Provide the [X, Y] coordinate of the cell's center where the given text is located.  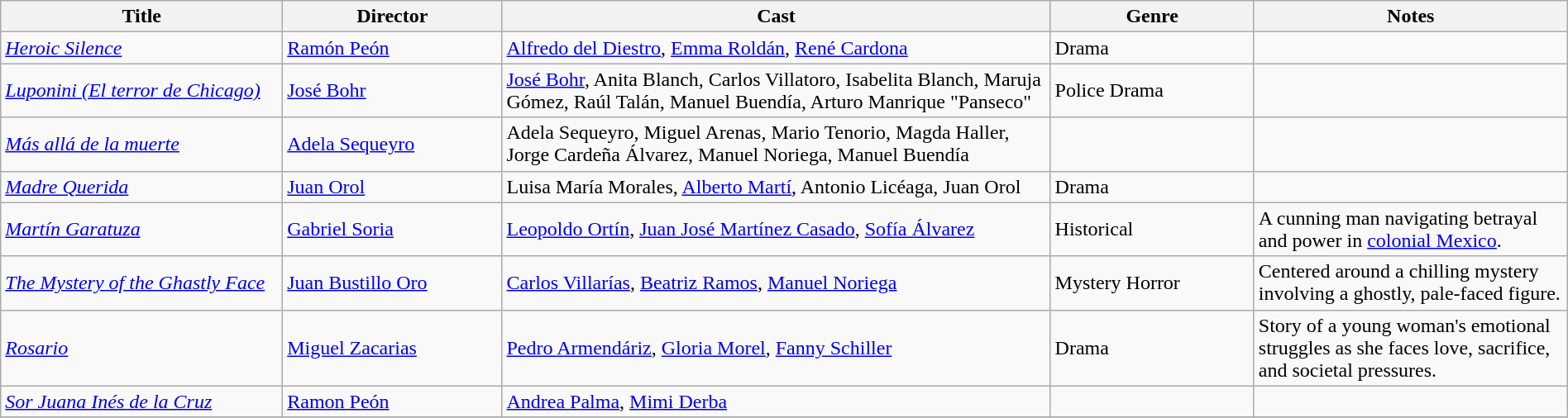
Centered around a chilling mystery involving a ghostly, pale-faced figure. [1411, 283]
Notes [1411, 17]
Mystery Horror [1152, 283]
Ramón Peón [392, 48]
Historical [1152, 230]
Martín Garatuza [142, 230]
Director [392, 17]
Miguel Zacarias [392, 348]
Luisa María Morales, Alberto Martí, Antonio Licéaga, Juan Orol [776, 187]
Heroic Silence [142, 48]
Carlos Villarías, Beatriz Ramos, Manuel Noriega [776, 283]
Rosario [142, 348]
Pedro Armendáriz, Gloria Morel, Fanny Schiller [776, 348]
Title [142, 17]
Gabriel Soria [392, 230]
Genre [1152, 17]
Leopoldo Ortín, Juan José Martínez Casado, Sofía Álvarez [776, 230]
A cunning man navigating betrayal and power in colonial Mexico. [1411, 230]
The Mystery of the Ghastly Face [142, 283]
Ramon Peón [392, 401]
Más allá de la muerte [142, 144]
Luponini (El terror de Chicago) [142, 91]
Cast [776, 17]
Adela Sequeyro [392, 144]
Madre Querida [142, 187]
Police Drama [1152, 91]
Sor Juana Inés de la Cruz [142, 401]
Juan Orol [392, 187]
Story of a young woman's emotional struggles as she faces love, sacrifice, and societal pressures. [1411, 348]
Andrea Palma, Mimi Derba [776, 401]
Alfredo del Diestro, Emma Roldán, René Cardona [776, 48]
Juan Bustillo Oro [392, 283]
José Bohr, Anita Blanch, Carlos Villatoro, Isabelita Blanch, Maruja Gómez, Raúl Talán, Manuel Buendía, Arturo Manrique "Panseco" [776, 91]
José Bohr [392, 91]
Adela Sequeyro, Miguel Arenas, Mario Tenorio, Magda Haller, Jorge Cardeña Álvarez, Manuel Noriega, Manuel Buendía [776, 144]
